Identify which cell holds the provided text, then report its (X, Y) central coordinate. 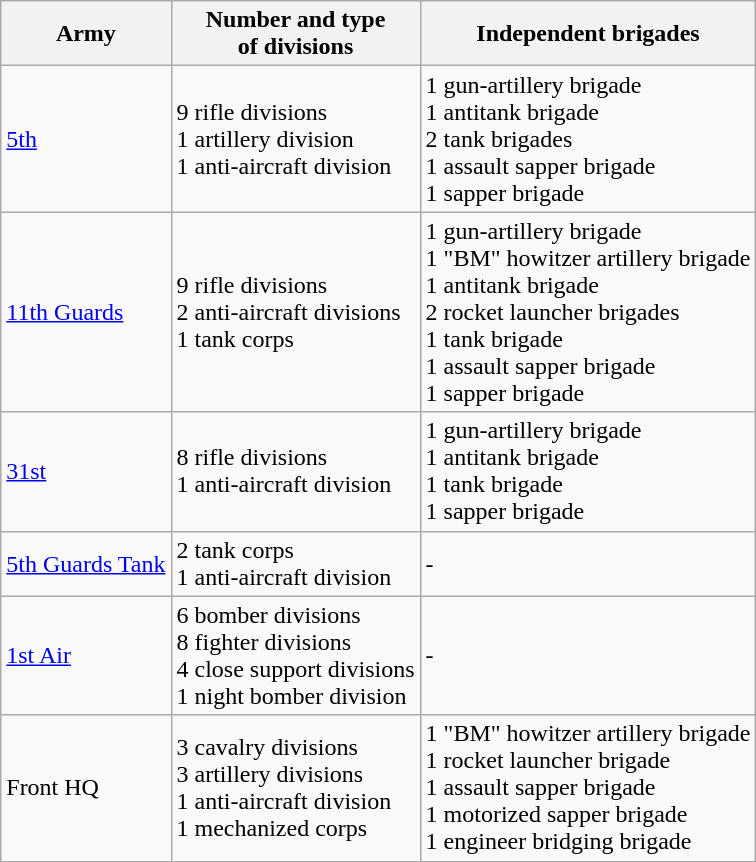
1 gun-artillery brigade1 antitank brigade2 tank brigades1 assault sapper brigade1 sapper brigade (588, 139)
31st (86, 472)
Front HQ (86, 788)
9 rifle divisions2 anti-aircraft divisions1 tank corps (296, 312)
11th Guards (86, 312)
Army (86, 34)
Independent brigades (588, 34)
1st Air (86, 656)
9 rifle divisions1 artillery division1 anti-aircraft division (296, 139)
2 tank corps1 anti-aircraft division (296, 564)
8 rifle divisions1 anti-aircraft division (296, 472)
1 gun-artillery brigade1 antitank brigade1 tank brigade1 sapper brigade (588, 472)
Number and typeof divisions (296, 34)
3 cavalry divisions3 artillery divisions1 anti-aircraft division1 mechanized corps (296, 788)
5th Guards Tank (86, 564)
1 "BM" howitzer artillery brigade1 rocket launcher brigade1 assault sapper brigade1 motorized sapper brigade1 engineer bridging brigade (588, 788)
5th (86, 139)
6 bomber divisions8 fighter divisions4 close support divisions1 night bomber division (296, 656)
